Scan for the cell matching the given text and deliver its (x, y) coordinate at center. 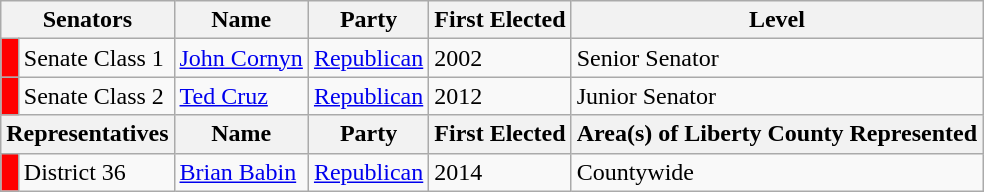
Senior Senator (776, 58)
District 36 (96, 172)
John Cornyn (241, 58)
Senate Class 1 (96, 58)
2002 (500, 58)
Junior Senator (776, 96)
Senate Class 2 (96, 96)
Senators (88, 20)
2014 (500, 172)
Level (776, 20)
2012 (500, 96)
Brian Babin (241, 172)
Representatives (88, 134)
Area(s) of Liberty County Represented (776, 134)
Countywide (776, 172)
Ted Cruz (241, 96)
